Extract the (X, Y) coordinate from the center of the cell holding the provided text.  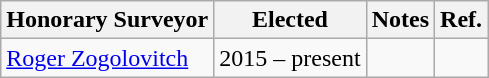
Honorary Surveyor (108, 20)
2015 – present (290, 58)
Elected (290, 20)
Roger Zogolovitch (108, 58)
Ref. (462, 20)
Notes (400, 20)
